Return (x, y) of the center of cell containing provided text 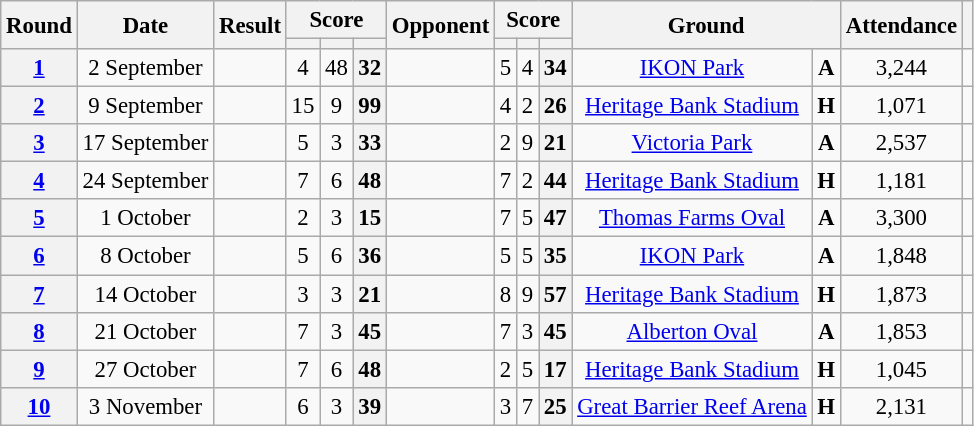
47 (554, 219)
57 (554, 294)
99 (370, 106)
34 (554, 68)
21 October (145, 331)
27 October (145, 369)
1,181 (901, 181)
17 September (145, 143)
44 (554, 181)
Round (39, 25)
26 (554, 106)
Date (145, 25)
Opponent (440, 25)
1,853 (901, 331)
Attendance (901, 25)
1 October (145, 219)
10 (39, 406)
9 September (145, 106)
17 (554, 369)
Ground (706, 25)
3,300 (901, 219)
1,873 (901, 294)
14 October (145, 294)
Result (250, 25)
39 (370, 406)
1,071 (901, 106)
1 (39, 68)
36 (370, 256)
2 September (145, 68)
32 (370, 68)
Victoria Park (692, 143)
2,537 (901, 143)
Great Barrier Reef Arena (692, 406)
25 (554, 406)
Alberton Oval (692, 331)
2,131 (901, 406)
1,848 (901, 256)
3 November (145, 406)
35 (554, 256)
33 (370, 143)
Thomas Farms Oval (692, 219)
8 October (145, 256)
3,244 (901, 68)
1,045 (901, 369)
24 September (145, 181)
